Return the (x, y) coordinate for the center point of the cell that contains the specified text.  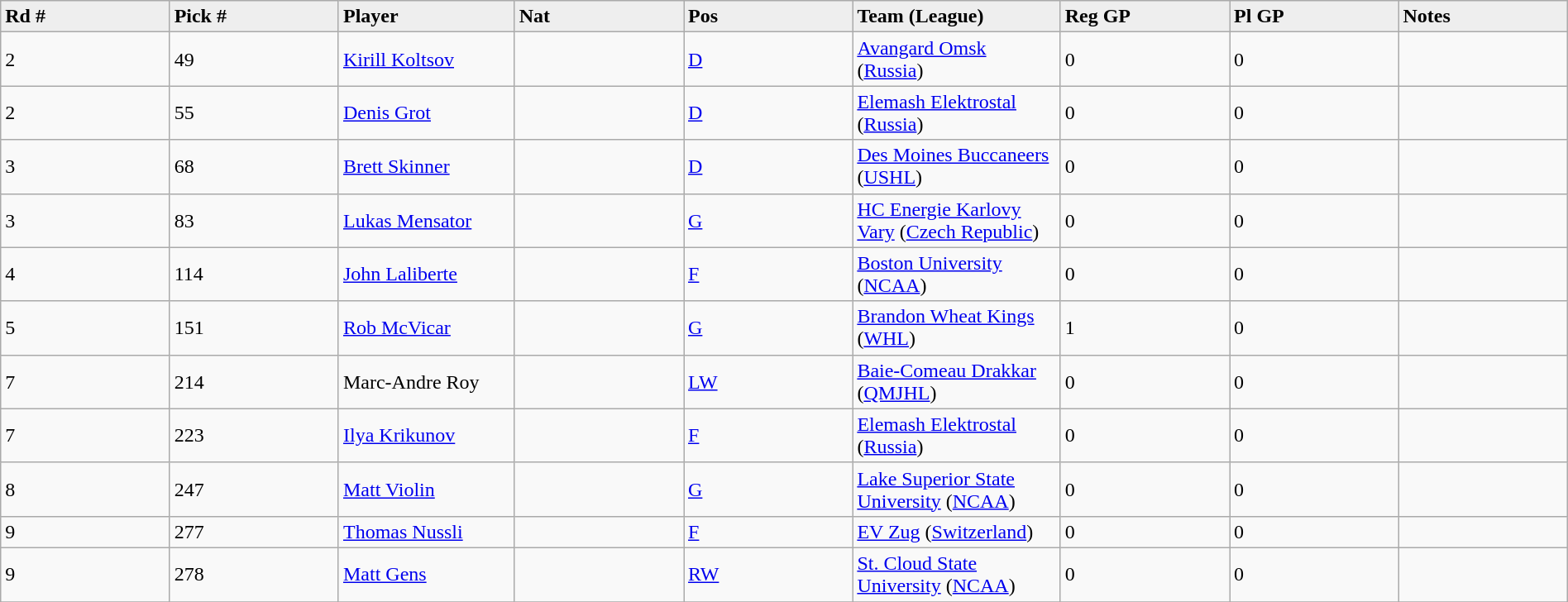
LW (767, 382)
St. Cloud State University (NCAA) (956, 574)
223 (254, 435)
277 (254, 532)
Pl GP (1314, 17)
Notes (1483, 17)
55 (254, 112)
Thomas Nussli (427, 532)
John Laliberte (427, 275)
114 (254, 275)
49 (254, 60)
Pos (767, 17)
Rd # (85, 17)
Lake Superior State University (NCAA) (956, 490)
EV Zug (Switzerland) (956, 532)
5 (85, 327)
Team (League) (956, 17)
151 (254, 327)
68 (254, 167)
83 (254, 220)
4 (85, 275)
Des Moines Buccaneers (USHL) (956, 167)
Matt Violin (427, 490)
Ilya Krikunov (427, 435)
Lukas Mensator (427, 220)
278 (254, 574)
Nat (599, 17)
Denis Grot (427, 112)
214 (254, 382)
Matt Gens (427, 574)
Reg GP (1145, 17)
Marc-Andre Roy (427, 382)
RW (767, 574)
Kirill Koltsov (427, 60)
Pick # (254, 17)
Avangard Omsk (Russia) (956, 60)
HC Energie Karlovy Vary (Czech Republic) (956, 220)
Brett Skinner (427, 167)
Baie-Comeau Drakkar (QMJHL) (956, 382)
Boston University (NCAA) (956, 275)
Rob McVicar (427, 327)
8 (85, 490)
Brandon Wheat Kings (WHL) (956, 327)
1 (1145, 327)
Player (427, 17)
247 (254, 490)
